Return [X, Y] of the center of cell containing provided text 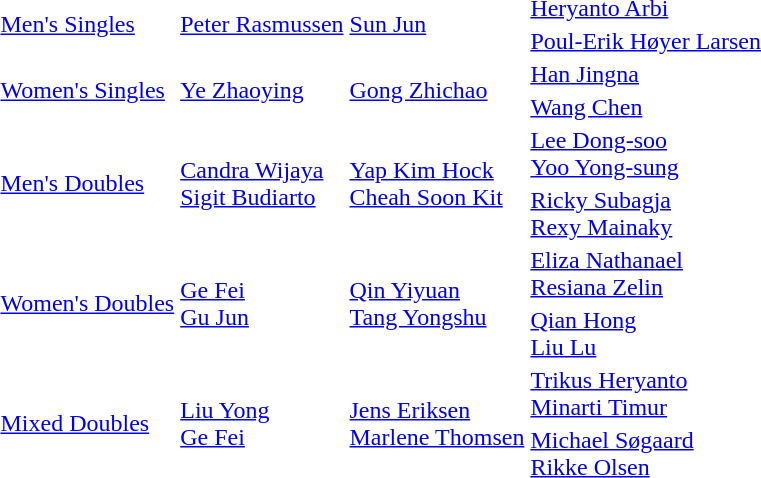
Yap Kim Hock Cheah Soon Kit [437, 184]
Gong Zhichao [437, 90]
Candra Wijaya Sigit Budiarto [262, 184]
Ye Zhaoying [262, 90]
Ge Fei Gu Jun [262, 304]
Qin Yiyuan Tang Yongshu [437, 304]
